Locate the cell with the specified text and output its (x, y) center coordinate. 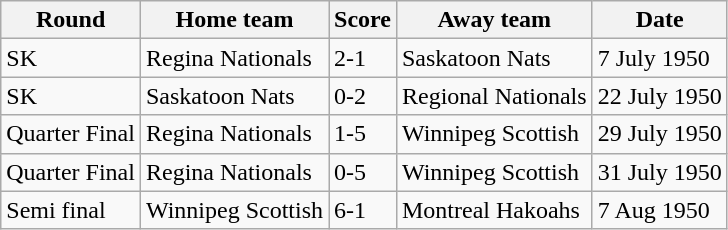
29 July 1950 (660, 134)
0-2 (363, 96)
Round (71, 20)
2-1 (363, 58)
Home team (234, 20)
Montreal Hakoahs (494, 210)
Away team (494, 20)
7 July 1950 (660, 58)
7 Aug 1950 (660, 210)
Semi final (71, 210)
Score (363, 20)
0-5 (363, 172)
Date (660, 20)
22 July 1950 (660, 96)
6-1 (363, 210)
31 July 1950 (660, 172)
1-5 (363, 134)
Regional Nationals (494, 96)
